Determine the [x, y] coordinate at the center of the cell enclosing the given text.  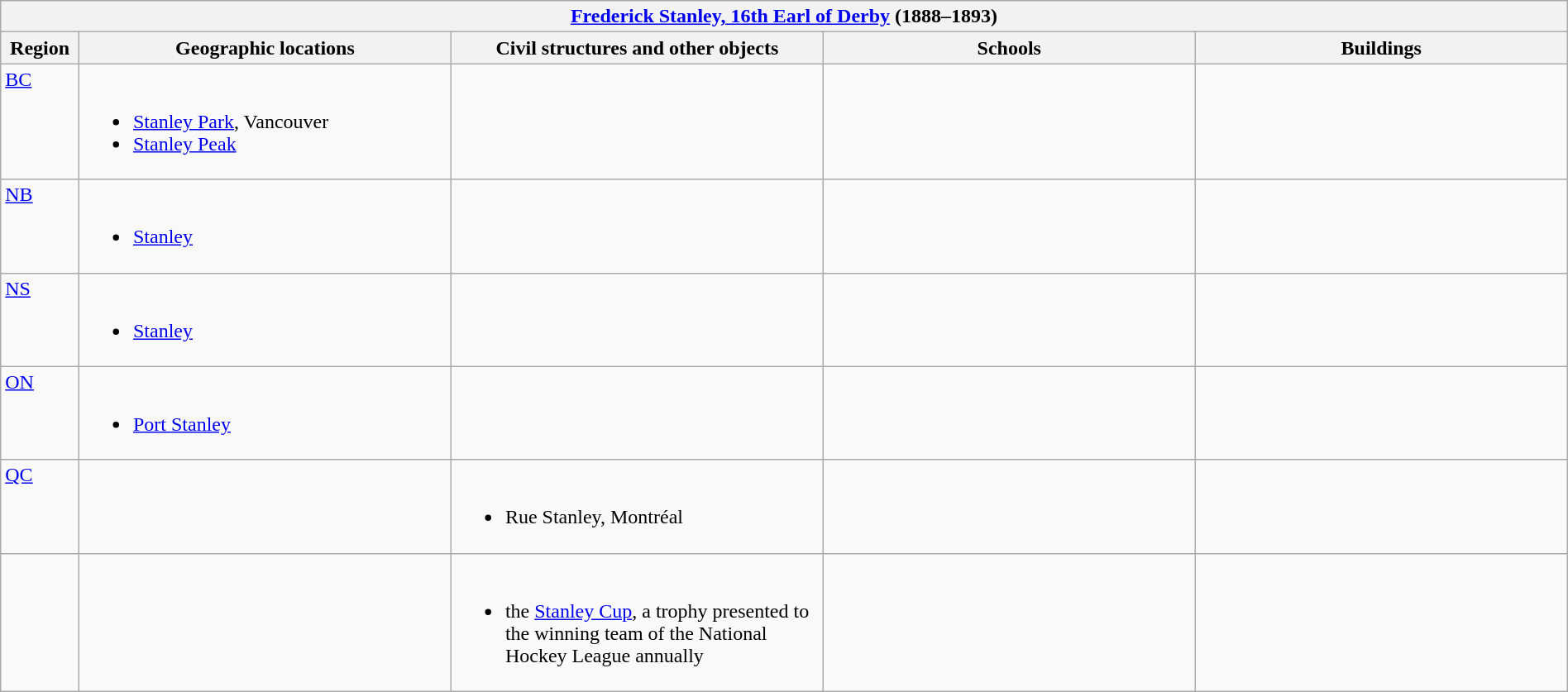
ON [40, 413]
Stanley Park, VancouverStanley Peak [265, 122]
the Stanley Cup, a trophy presented to the winning team of the National Hockey League annually [637, 622]
Region [40, 48]
Rue Stanley, Montréal [637, 506]
Schools [1009, 48]
NS [40, 319]
BC [40, 122]
Buildings [1381, 48]
Frederick Stanley, 16th Earl of Derby (1888–1893) [784, 17]
QC [40, 506]
Civil structures and other objects [637, 48]
Port Stanley [265, 413]
Geographic locations [265, 48]
NB [40, 227]
